For the text-containing cell, return its midpoint in [X, Y] coordinate format. 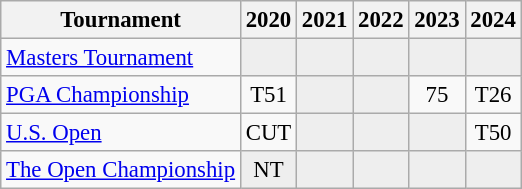
CUT [268, 133]
Tournament [121, 20]
NT [268, 170]
The Open Championship [121, 170]
Masters Tournament [121, 58]
PGA Championship [121, 95]
2023 [437, 20]
T51 [268, 95]
U.S. Open [121, 133]
75 [437, 95]
T50 [493, 133]
2020 [268, 20]
2021 [325, 20]
T26 [493, 95]
2024 [493, 20]
2022 [381, 20]
